Detect which cell encompasses the target text, then output its [x, y] center coordinate. 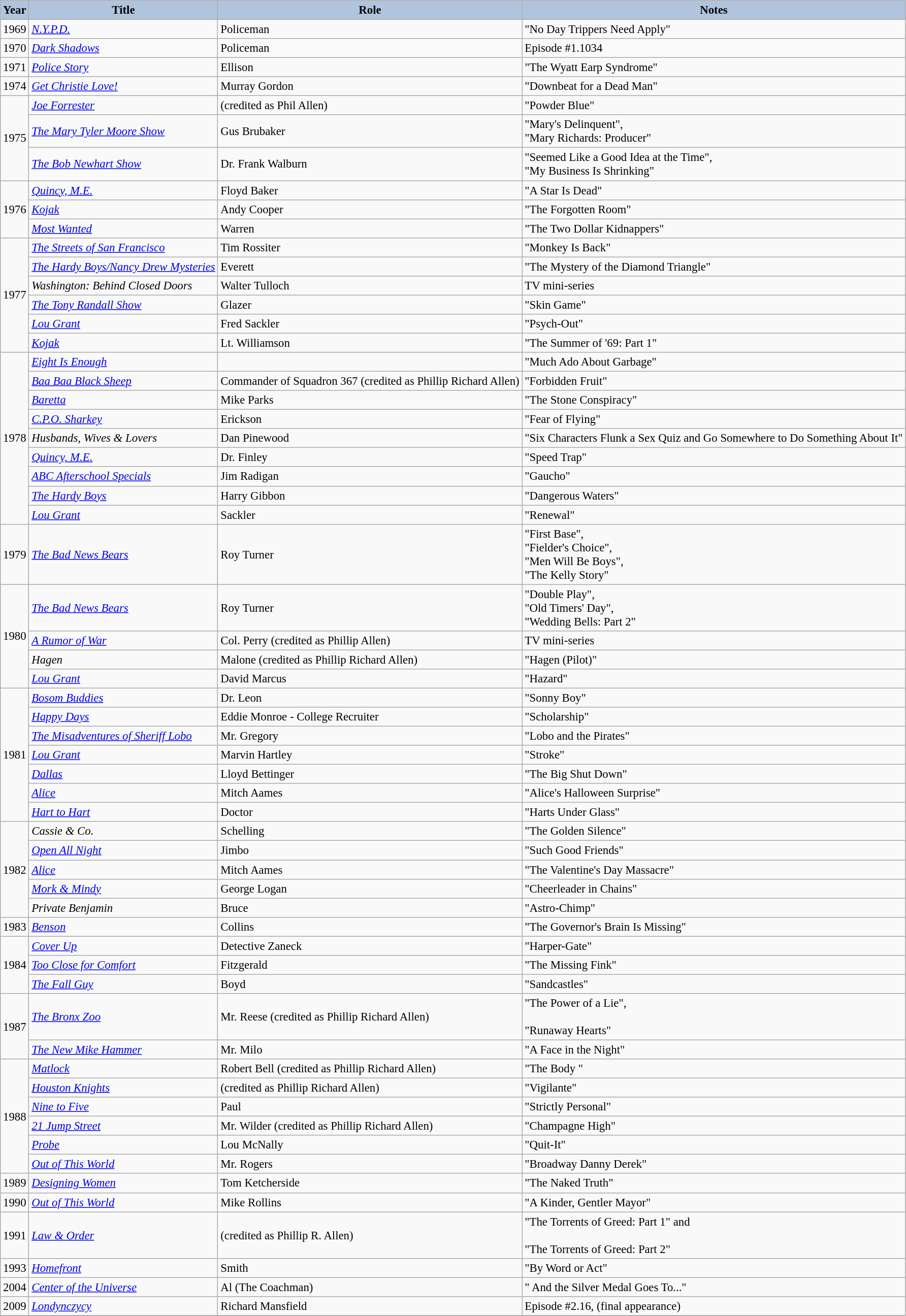
"No Day Trippers Need Apply" [714, 29]
The Mary Tyler Moore Show [123, 131]
"The Summer of '69: Part 1" [714, 343]
Year [15, 10]
Baretta [123, 400]
Dallas [123, 774]
"The Naked Truth" [714, 1183]
Doctor [370, 812]
N.Y.P.D. [123, 29]
Everett [370, 267]
"Astro-Chimp" [714, 908]
"The Big Shut Down" [714, 774]
ABC Afterschool Specials [123, 477]
21 Jump Street [123, 1126]
"A Star Is Dead" [714, 190]
Police Story [123, 68]
"Speed Trap" [714, 457]
1984 [15, 965]
Washington: Behind Closed Doors [123, 286]
"Stroke" [714, 755]
1975 [15, 138]
Dan Pinewood [370, 438]
1981 [15, 754]
Episode #2.16, (final appearance) [714, 1306]
"A Kinder, Gentler Mayor" [714, 1202]
Baa Baa Black Sheep [123, 381]
"Vigilante" [714, 1088]
"The Wyatt Earp Syndrome" [714, 68]
1977 [15, 295]
"Lobo and the Pirates" [714, 736]
Harry Gibbon [370, 496]
"Monkey Is Back" [714, 247]
Cover Up [123, 946]
Lloyd Bettinger [370, 774]
Sackler [370, 515]
Paul [370, 1107]
The Misadventures of Sheriff Lobo [123, 736]
Mr. Wilder (credited as Phillip Richard Allen) [370, 1126]
"Double Play","Old Timers' Day","Wedding Bells: Part 2" [714, 608]
Mr. Reese (credited as Phillip Richard Allen) [370, 1017]
Homefront [123, 1268]
Mr. Rogers [370, 1164]
Cassie & Co. [123, 831]
Law & Order [123, 1235]
Mr. Milo [370, 1049]
Ellison [370, 68]
Jim Radigan [370, 477]
The Hardy Boys [123, 496]
"Fear of Flying" [714, 419]
David Marcus [370, 679]
Schelling [370, 831]
"Such Good Friends" [714, 850]
Husbands, Wives & Lovers [123, 438]
"A Face in the Night" [714, 1049]
"Sandcastles" [714, 984]
Al (The Coachman) [370, 1287]
Dr. Leon [370, 698]
Mike Parks [370, 400]
"Sonny Boy" [714, 698]
Walter Tulloch [370, 286]
Gus Brubaker [370, 131]
Richard Mansfield [370, 1306]
The Tony Randall Show [123, 305]
1974 [15, 86]
Mork & Mindy [123, 889]
1982 [15, 869]
1969 [15, 29]
"First Base","Fielder's Choice","Men Will Be Boys","The Kelly Story" [714, 554]
Hart to Hart [123, 812]
Erickson [370, 419]
The Streets of San Francisco [123, 247]
"Broadway Danny Derek" [714, 1164]
Warren [370, 228]
Bruce [370, 908]
Too Close for Comfort [123, 965]
Glazer [370, 305]
The New Mike Hammer [123, 1049]
Private Benjamin [123, 908]
1993 [15, 1268]
Joe Forrester [123, 106]
" And the Silver Medal Goes To..." [714, 1287]
(credited as Phillip R. Allen) [370, 1235]
1980 [15, 636]
Andy Cooper [370, 209]
Mike Rollins [370, 1202]
"The Two Dollar Kidnappers" [714, 228]
Notes [714, 10]
1991 [15, 1235]
"The Missing Fink" [714, 965]
"The Stone Conspiracy" [714, 400]
"Downbeat for a Dead Man" [714, 86]
Happy Days [123, 717]
1988 [15, 1116]
"Hagen (Pilot)" [714, 660]
"Forbidden Fruit" [714, 381]
"Champagne High" [714, 1126]
The Fall Guy [123, 984]
"Harts Under Glass" [714, 812]
"Skin Game" [714, 305]
"By Word or Act" [714, 1268]
"The Torrents of Greed: Part 1" and"The Torrents of Greed: Part 2" [714, 1235]
A Rumor of War [123, 641]
"Seemed Like a Good Idea at the Time","My Business Is Shrinking" [714, 164]
1976 [15, 209]
"Cheerleader in Chains" [714, 889]
Collins [370, 927]
Mr. Gregory [370, 736]
Commander of Squadron 367 (credited as Phillip Richard Allen) [370, 381]
Designing Women [123, 1183]
1971 [15, 68]
Fred Sackler [370, 324]
Lt. Williamson [370, 343]
Eight Is Enough [123, 362]
"Much Ado About Garbage" [714, 362]
The Hardy Boys/Nancy Drew Mysteries [123, 267]
(credited as Phillip Richard Allen) [370, 1088]
"Strictly Personal" [714, 1107]
George Logan [370, 889]
Dr. Frank Walburn [370, 164]
Matlock [123, 1069]
Murray Gordon [370, 86]
Malone (credited as Phillip Richard Allen) [370, 660]
"The Golden Silence" [714, 831]
Dr. Finley [370, 457]
Marvin Hartley [370, 755]
Houston Knights [123, 1088]
Lou McNally [370, 1145]
Robert Bell (credited as Phillip Richard Allen) [370, 1069]
Open All Night [123, 850]
"Gaucho" [714, 477]
"Quit-It" [714, 1145]
"Mary's Delinquent","Mary Richards: Producer" [714, 131]
1979 [15, 554]
The Bob Newhart Show [123, 164]
C.P.O. Sharkey [123, 419]
"Powder Blue" [714, 106]
The Bronx Zoo [123, 1017]
Boyd [370, 984]
1978 [15, 438]
Detective Zaneck [370, 946]
Nine to Five [123, 1107]
Title [123, 10]
1989 [15, 1183]
Smith [370, 1268]
"The Mystery of the Diamond Triangle" [714, 267]
Get Christie Love! [123, 86]
"Psych-Out" [714, 324]
"Harper-Gate" [714, 946]
Fitzgerald [370, 965]
Londynczycy [123, 1306]
"Alice's Halloween Surprise" [714, 793]
Eddie Monroe - College Recruiter [370, 717]
(credited as Phil Allen) [370, 106]
"The Body " [714, 1069]
"Six Characters Flunk a Sex Quiz and Go Somewhere to Do Something About It" [714, 438]
1983 [15, 927]
Center of the Universe [123, 1287]
Dark Shadows [123, 48]
"Hazard" [714, 679]
Tom Ketcherside [370, 1183]
"The Valentine's Day Massacre" [714, 870]
Benson [123, 927]
"The Governor's Brain Is Missing" [714, 927]
Jimbo [370, 850]
1987 [15, 1027]
Probe [123, 1145]
1990 [15, 1202]
1970 [15, 48]
2004 [15, 1287]
Role [370, 10]
Most Wanted [123, 228]
"The Power of a Lie","Runaway Hearts" [714, 1017]
"The Forgotten Room" [714, 209]
"Dangerous Waters" [714, 496]
Episode #1.1034 [714, 48]
"Scholarship" [714, 717]
"Renewal" [714, 515]
Tim Rossiter [370, 247]
2009 [15, 1306]
Col. Perry (credited as Phillip Allen) [370, 641]
Hagen [123, 660]
Bosom Buddies [123, 698]
Floyd Baker [370, 190]
